Pinpoint the cell where the given text exists, returning its (X, Y) midpoint coordinate. 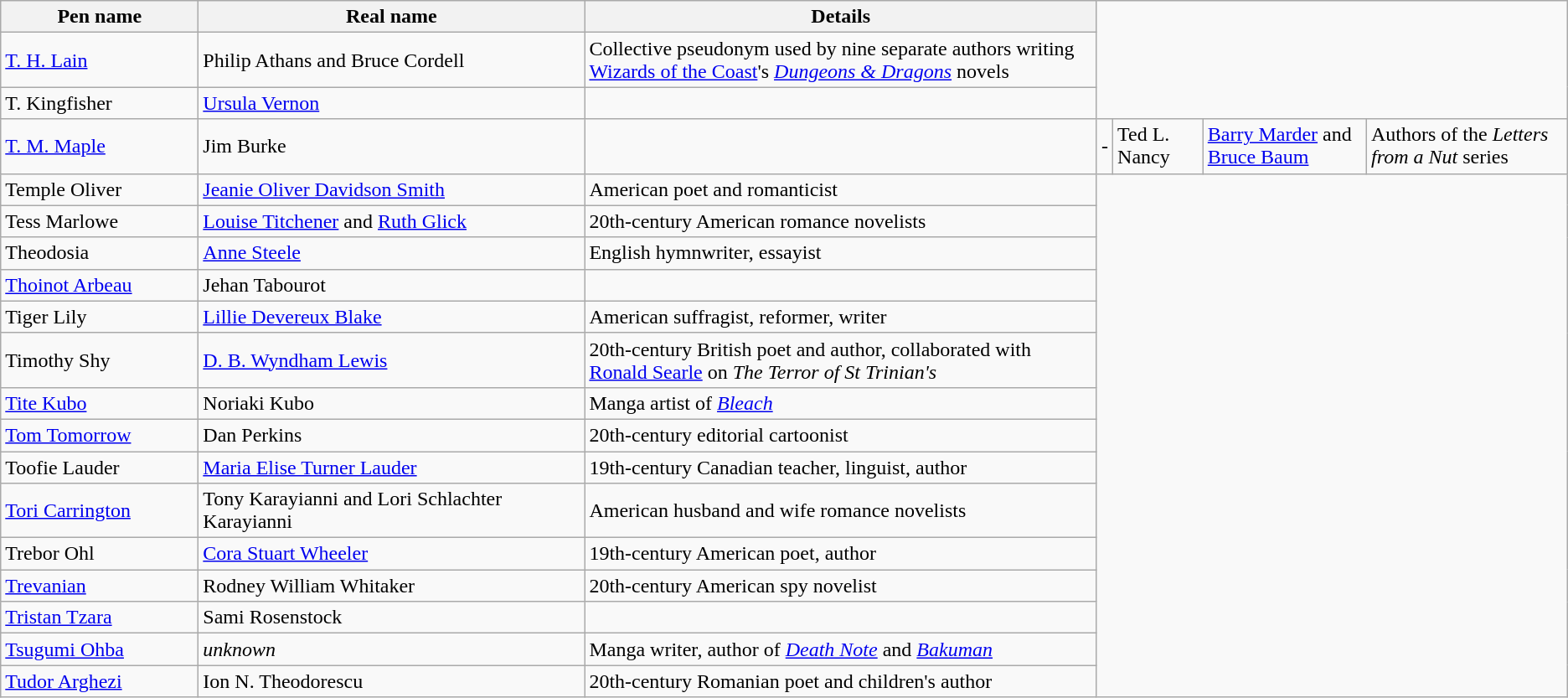
Manga artist of Bleach (841, 403)
Jehan Tabourot (392, 285)
T. Kingfisher (100, 103)
- (1104, 146)
Ursula Vernon (392, 103)
Lillie Devereux Blake (392, 317)
Trebor Ohl (100, 554)
Pen name (100, 17)
Toofie Lauder (100, 467)
Tori Carrington (100, 511)
19th-century Canadian teacher, linguist, author (841, 467)
20th-century editorial cartoonist (841, 435)
Cora Stuart Wheeler (392, 554)
Tess Marlowe (100, 221)
20th-century American romance novelists (841, 221)
American suffragist, reformer, writer (841, 317)
Trevanian (100, 586)
Real name (392, 17)
Rodney William Whitaker (392, 586)
American poet and romanticist (841, 189)
Sami Rosenstock (392, 618)
T. M. Maple (100, 146)
unknown (392, 649)
Jim Burke (392, 146)
Tom Tomorrow (100, 435)
Louise Titchener and Ruth Glick (392, 221)
Maria Elise Turner Lauder (392, 467)
T. H. Lain (100, 60)
Anne Steele (392, 253)
Timothy Shy (100, 360)
Details (841, 17)
D. B. Wyndham Lewis (392, 360)
Collective pseudonym used by nine separate authors writing Wizards of the Coast's Dungeons & Dragons novels (841, 60)
20th-century American spy novelist (841, 586)
Ion N. Theodorescu (392, 681)
Thoinot Arbeau (100, 285)
20th-century British poet and author, collaborated with Ronald Searle on The Terror of St Trinian's (841, 360)
Jeanie Oliver Davidson Smith (392, 189)
Dan Perkins (392, 435)
Manga writer, author of Death Note and Bakuman (841, 649)
Tsugumi Ohba (100, 649)
Tudor Arghezi (100, 681)
Philip Athans and Bruce Cordell (392, 60)
Theodosia (100, 253)
Tristan Tzara (100, 618)
Barry Marder and Bruce Baum (1285, 146)
19th-century American poet, author (841, 554)
American husband and wife romance novelists (841, 511)
Ted L. Nancy (1158, 146)
Noriaki Kubo (392, 403)
20th-century Romanian poet and children's author (841, 681)
Tiger Lily (100, 317)
Tony Karayianni and Lori Schlachter Karayianni (392, 511)
Authors of the Letters from a Nut series (1467, 146)
Tite Kubo (100, 403)
Temple Oliver (100, 189)
English hymnwriter, essayist (841, 253)
